Return the [x, y] coordinate for the center point of the cell that contains the specified text.  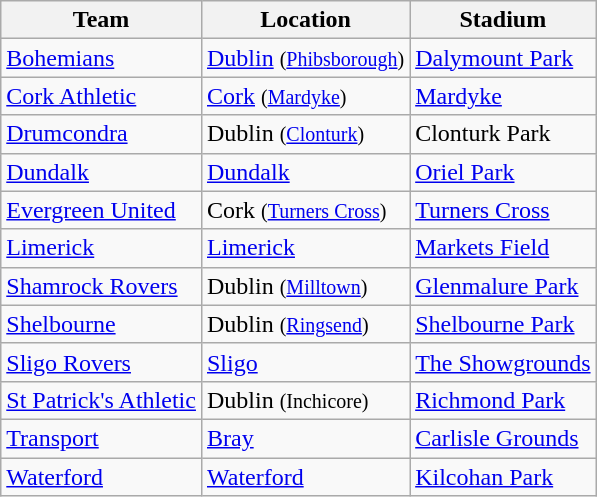
Location [305, 20]
Cork (Turners Cross) [305, 210]
Shelbourne Park [503, 324]
Mardyke [503, 96]
Markets Field [503, 248]
Sligo [305, 362]
Dublin (Milltown) [305, 286]
Dublin (Phibsborough) [305, 58]
Kilcohan Park [503, 477]
Oriel Park [503, 172]
Dublin (Ringsend) [305, 324]
Dalymount Park [503, 58]
Shamrock Rovers [102, 286]
Evergreen United [102, 210]
Stadium [503, 20]
Richmond Park [503, 400]
Bohemians [102, 58]
Bray [305, 438]
Dublin (Inchicore) [305, 400]
Cork (Mardyke) [305, 96]
Transport [102, 438]
Team [102, 20]
Turners Cross [503, 210]
Glenmalure Park [503, 286]
Clonturk Park [503, 134]
Sligo Rovers [102, 362]
Shelbourne [102, 324]
Cork Athletic [102, 96]
The Showgrounds [503, 362]
Dublin (Clonturk) [305, 134]
Drumcondra [102, 134]
Carlisle Grounds [503, 438]
St Patrick's Athletic [102, 400]
